Extract the (x, y) coordinate from the center of the cell holding the provided text.  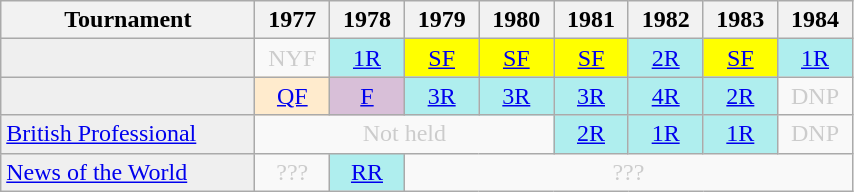
4R (666, 96)
1983 (740, 20)
1978 (368, 20)
News of the World (128, 172)
Not held (404, 134)
1982 (666, 20)
QF (292, 96)
Tournament (128, 20)
RR (368, 172)
F (368, 96)
1981 (592, 20)
1980 (516, 20)
British Professional (128, 134)
1979 (442, 20)
1977 (292, 20)
NYF (292, 58)
1984 (816, 20)
